Extract the [x, y] coordinate from the center of the cell holding the provided text.  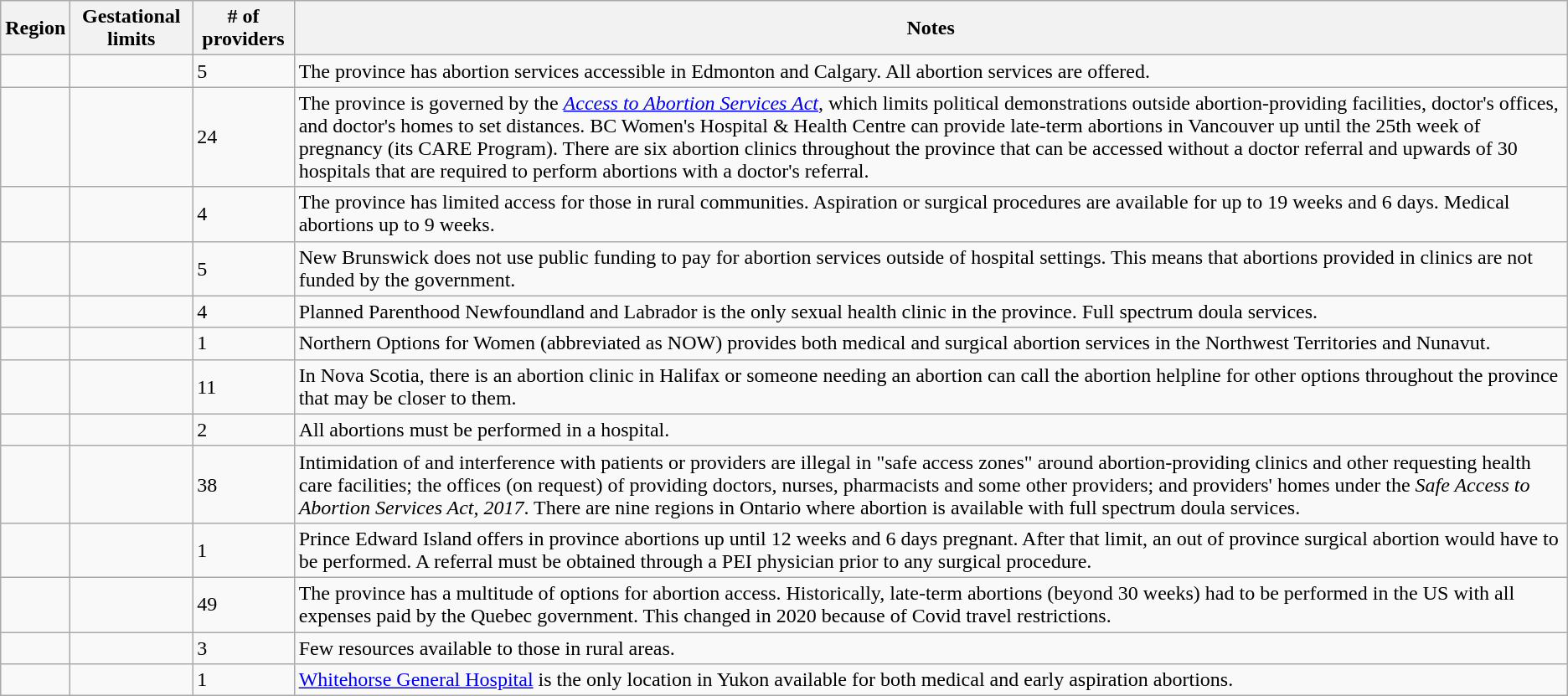
Gestational limits [132, 28]
Few resources available to those in rural areas. [931, 647]
11 [243, 387]
49 [243, 605]
The province has abortion services accessible in Edmonton and Calgary. All abortion services are offered. [931, 71]
38 [243, 484]
Whitehorse General Hospital is the only location in Yukon available for both medical and early aspiration abortions. [931, 680]
Region [35, 28]
3 [243, 647]
Northern Options for Women (abbreviated as NOW) provides both medical and surgical abortion services in the Northwest Territories and Nunavut. [931, 343]
# of providers [243, 28]
2 [243, 430]
Planned Parenthood Newfoundland and Labrador is the only sexual health clinic in the province. Full spectrum doula services. [931, 312]
Notes [931, 28]
24 [243, 137]
All abortions must be performed in a hospital. [931, 430]
